Find where the given text appears and provide that cell's center as (X, Y) coordinate. 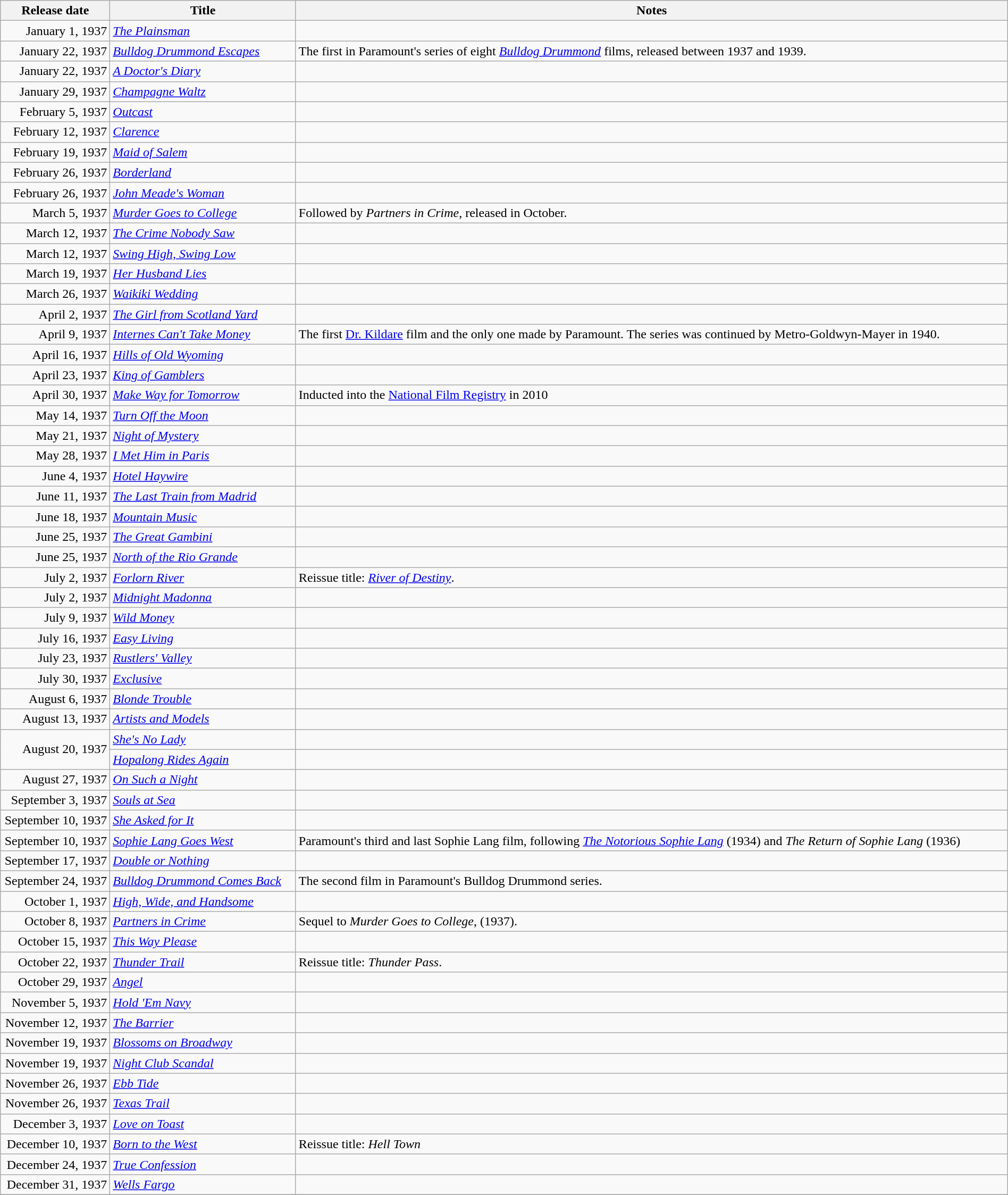
Reissue title: Thunder Pass. (652, 962)
Paramount's third and last Sophie Lang film, following The Notorious Sophie Lang (1934) and The Return of Sophie Lang (1936) (652, 840)
Waikiki Wedding (203, 294)
Hills of Old Wyoming (203, 355)
September 17, 1937 (55, 860)
Champagne Waltz (203, 91)
The second film in Paramount's Bulldog Drummond series. (652, 881)
June 11, 1937 (55, 496)
John Meade's Woman (203, 193)
The first in Paramount's series of eight Bulldog Drummond films, released between 1937 and 1939. (652, 51)
September 3, 1937 (55, 800)
October 8, 1937 (55, 922)
Wild Money (203, 618)
Blonde Trouble (203, 699)
October 22, 1937 (55, 962)
I Met Him in Paris (203, 456)
Hotel Haywire (203, 476)
Angel (203, 982)
The first Dr. Kildare film and the only one made by Paramount. The series was continued by Metro-Goldwyn-Mayer in 1940. (652, 335)
Artists and Models (203, 719)
Title (203, 11)
April 2, 1937 (55, 314)
North of the Rio Grande (203, 557)
Double or Nothing (203, 860)
Hopalong Rides Again (203, 759)
Hold 'Em Navy (203, 1002)
July 16, 1937 (55, 638)
August 27, 1937 (55, 780)
February 5, 1937 (55, 112)
Clarence (203, 132)
March 5, 1937 (55, 213)
July 23, 1937 (55, 658)
April 30, 1937 (55, 395)
October 1, 1937 (55, 901)
May 28, 1937 (55, 456)
May 21, 1937 (55, 436)
Release date (55, 11)
Borderland (203, 172)
Blossoms on Broadway (203, 1043)
May 14, 1937 (55, 415)
June 18, 1937 (55, 516)
January 29, 1937 (55, 91)
April 16, 1937 (55, 355)
Inducted into the National Film Registry in 2010 (652, 395)
Texas Trail (203, 1104)
Reissue title: Hell Town (652, 1144)
Outcast (203, 112)
This Way Please (203, 942)
Born to the West (203, 1144)
True Confession (203, 1164)
The Girl from Scotland Yard (203, 314)
March 26, 1937 (55, 294)
Her Husband Lies (203, 274)
August 13, 1937 (55, 719)
Notes (652, 11)
January 1, 1937 (55, 31)
November 12, 1937 (55, 1023)
Thunder Trail (203, 962)
August 20, 1937 (55, 749)
Partners in Crime (203, 922)
The Last Train from Madrid (203, 496)
December 3, 1937 (55, 1124)
Bulldog Drummond Comes Back (203, 881)
February 12, 1937 (55, 132)
She Asked for It (203, 820)
The Plainsman (203, 31)
The Crime Nobody Saw (203, 233)
Murder Goes to College (203, 213)
Wells Fargo (203, 1184)
Night of Mystery (203, 436)
March 19, 1937 (55, 274)
June 4, 1937 (55, 476)
Internes Can't Take Money (203, 335)
December 31, 1937 (55, 1184)
King of Gamblers (203, 375)
April 23, 1937 (55, 375)
A Doctor's Diary (203, 71)
She's No Lady (203, 739)
Ebb Tide (203, 1083)
August 6, 1937 (55, 699)
November 5, 1937 (55, 1002)
Love on Toast (203, 1124)
Swing High, Swing Low (203, 254)
Easy Living (203, 638)
Mountain Music (203, 516)
February 19, 1937 (55, 152)
Sequel to Murder Goes to College, (1937). (652, 922)
April 9, 1937 (55, 335)
The Barrier (203, 1023)
Followed by Partners in Crime, released in October. (652, 213)
Souls at Sea (203, 800)
Sophie Lang Goes West (203, 840)
Forlorn River (203, 577)
Rustlers' Valley (203, 658)
October 29, 1937 (55, 982)
On Such a Night (203, 780)
July 9, 1937 (55, 618)
December 10, 1937 (55, 1144)
The Great Gambini (203, 537)
December 24, 1937 (55, 1164)
High, Wide, and Handsome (203, 901)
Exclusive (203, 679)
Night Club Scandal (203, 1063)
July 30, 1937 (55, 679)
Reissue title: River of Destiny. (652, 577)
October 15, 1937 (55, 942)
Make Way for Tomorrow (203, 395)
Maid of Salem (203, 152)
Bulldog Drummond Escapes (203, 51)
Turn Off the Moon (203, 415)
September 24, 1937 (55, 881)
Midnight Madonna (203, 598)
